Find where the given text appears and provide that cell's center as [X, Y] coordinate. 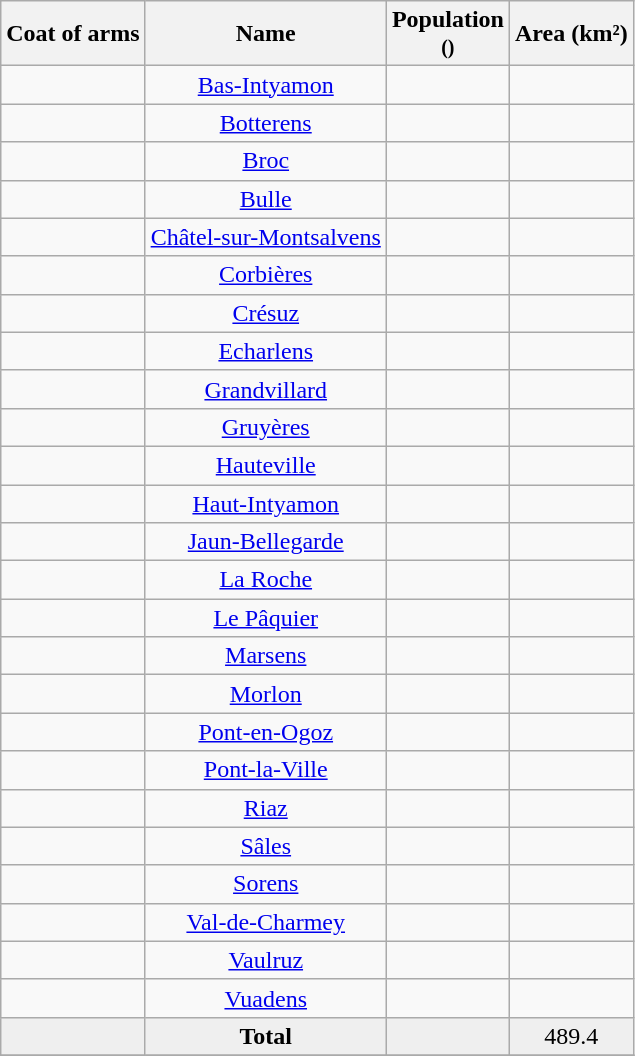
La Roche [266, 580]
Crésuz [266, 313]
Population () [448, 34]
Châtel-sur-Montsalvens [266, 237]
Le Pâquier [266, 618]
Bulle [266, 199]
Vaulruz [266, 960]
Echarlens [266, 351]
Broc [266, 161]
Sorens [266, 884]
Coat of arms [73, 34]
Name [266, 34]
489.4 [571, 1036]
Hauteville [266, 465]
Area (km²) [571, 34]
Corbières [266, 275]
Pont-en-Ogoz [266, 732]
Sâles [266, 846]
Botterens [266, 123]
Morlon [266, 694]
Pont-la-Ville [266, 770]
Gruyères [266, 427]
Riaz [266, 808]
Val-de-Charmey [266, 922]
Total [266, 1036]
Grandvillard [266, 389]
Bas-Intyamon [266, 85]
Haut-Intyamon [266, 503]
Marsens [266, 656]
Vuadens [266, 998]
Jaun-Bellegarde [266, 542]
